Pinpoint the cell where the given text exists, returning its (X, Y) midpoint coordinate. 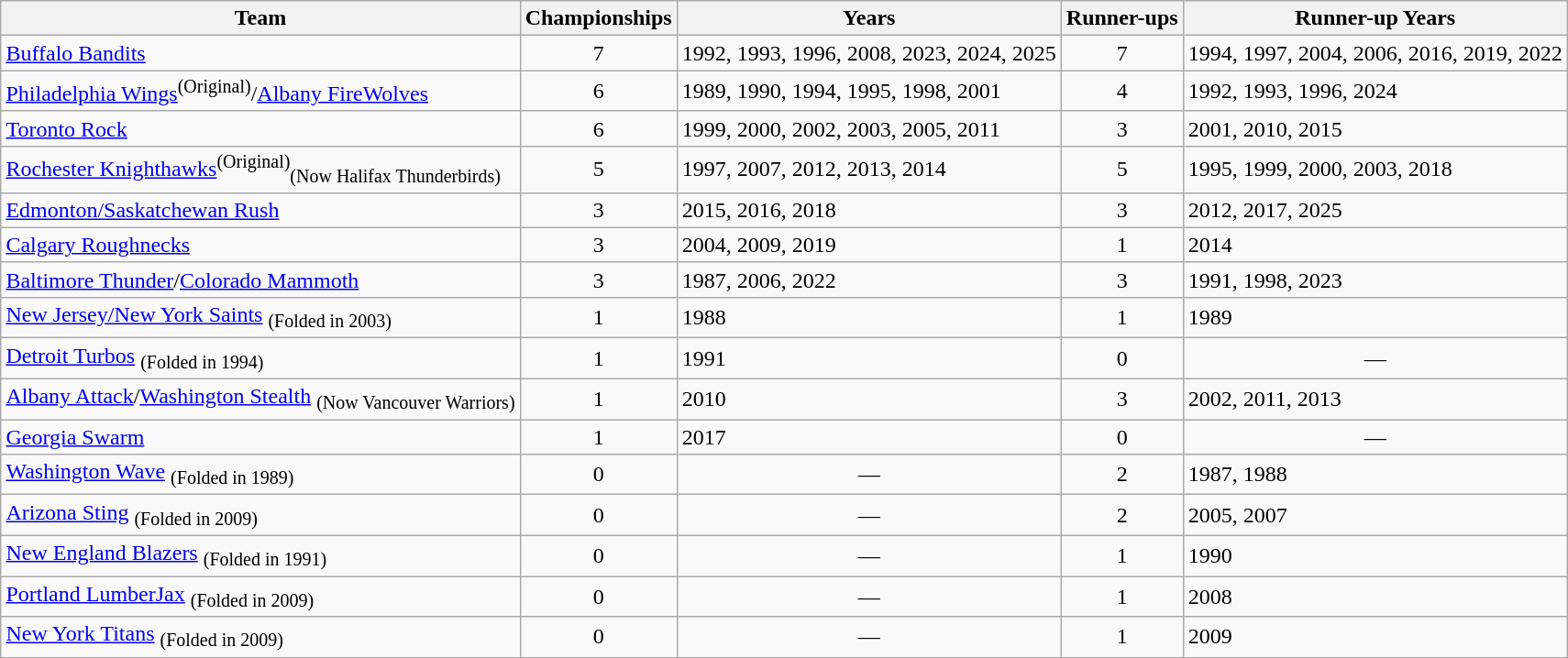
Edmonton/Saskatchewan Rush (260, 210)
2015, 2016, 2018 (869, 210)
New England Blazers (Folded in 1991) (260, 555)
1989 (1375, 318)
2012, 2017, 2025 (1375, 210)
Rochester Knighthawks(Original)(Now Halifax Thunderbirds) (260, 169)
2005, 2007 (1375, 515)
Runner-up Years (1375, 18)
Calgary Roughnecks (260, 245)
New York Titans (Folded in 2009) (260, 637)
1997, 2007, 2012, 2013, 2014 (869, 169)
2008 (1375, 597)
1992, 1993, 1996, 2008, 2023, 2024, 2025 (869, 53)
Championships (598, 18)
1991 (869, 358)
Years (869, 18)
Baltimore Thunder/Colorado Mammoth (260, 280)
1990 (1375, 555)
Arizona Sting (Folded in 2009) (260, 515)
Runner-ups (1122, 18)
Portland LumberJax (Folded in 2009) (260, 597)
Buffalo Bandits (260, 53)
1992, 1993, 1996, 2024 (1375, 92)
2017 (869, 437)
1987, 1988 (1375, 475)
1987, 2006, 2022 (869, 280)
1991, 1998, 2023 (1375, 280)
Washington Wave (Folded in 1989) (260, 475)
Georgia Swarm (260, 437)
Toronto Rock (260, 128)
New Jersey/New York Saints (Folded in 2003) (260, 318)
Detroit Turbos (Folded in 1994) (260, 358)
2010 (869, 399)
2014 (1375, 245)
2004, 2009, 2019 (869, 245)
2002, 2011, 2013 (1375, 399)
1999, 2000, 2002, 2003, 2005, 2011 (869, 128)
1994, 1997, 2004, 2006, 2016, 2019, 2022 (1375, 53)
Philadelphia Wings(Original)/Albany FireWolves (260, 92)
4 (1122, 92)
2009 (1375, 637)
Albany Attack/Washington Stealth (Now Vancouver Warriors) (260, 399)
1989, 1990, 1994, 1995, 1998, 2001 (869, 92)
Team (260, 18)
1995, 1999, 2000, 2003, 2018 (1375, 169)
2001, 2010, 2015 (1375, 128)
1988 (869, 318)
